Determine the [X, Y] coordinate at the center of the cell enclosing the given text.  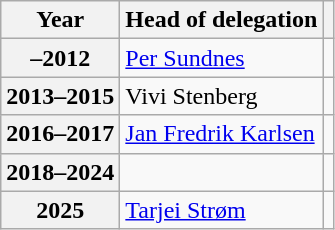
2013–2015 [60, 96]
Vivi Stenberg [222, 96]
–2012 [60, 58]
Jan Fredrik Karlsen [222, 134]
2018–2024 [60, 172]
Tarjei Strøm [222, 210]
Per Sundnes [222, 58]
2025 [60, 210]
Head of delegation [222, 20]
2016–2017 [60, 134]
Year [60, 20]
